Extract the [x, y] coordinate from the center of the cell holding the provided text.  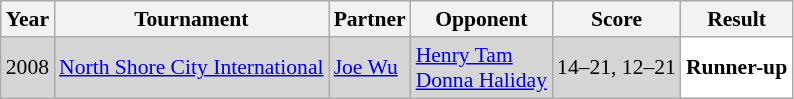
2008 [28, 68]
North Shore City International [192, 68]
Opponent [482, 19]
Score [616, 19]
Year [28, 19]
Joe Wu [370, 68]
14–21, 12–21 [616, 68]
Partner [370, 19]
Runner-up [736, 68]
Henry Tam Donna Haliday [482, 68]
Result [736, 19]
Tournament [192, 19]
